Search for the cell housing the specified text and yield its (X, Y) center coordinate. 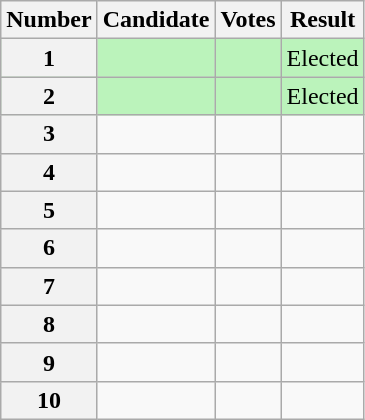
3 (49, 134)
9 (49, 362)
10 (49, 400)
Votes (248, 20)
Number (49, 20)
Result (322, 20)
1 (49, 58)
5 (49, 210)
8 (49, 324)
4 (49, 172)
2 (49, 96)
7 (49, 286)
Candidate (156, 20)
6 (49, 248)
